Find where the given text appears and provide that cell's center as [x, y] coordinate. 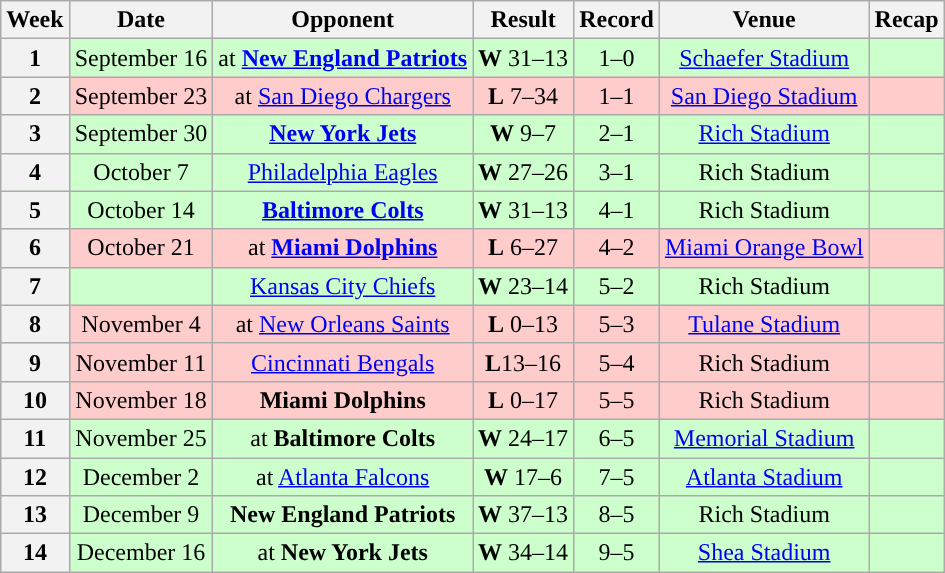
7 [35, 286]
Kansas City Chiefs [343, 286]
Week [35, 20]
11 [35, 438]
L13–16 [524, 362]
9–5 [617, 553]
8–5 [617, 515]
Opponent [343, 20]
W 23–14 [524, 286]
Miami Orange Bowl [764, 248]
Tulane Stadium [764, 324]
2–1 [617, 134]
New England Patriots [343, 515]
Date [141, 20]
November 25 [141, 438]
9 [35, 362]
November 18 [141, 400]
San Diego Stadium [764, 96]
1–0 [617, 58]
W 27–26 [524, 172]
Record [617, 20]
W 34–14 [524, 553]
3 [35, 134]
at San Diego Chargers [343, 96]
5–4 [617, 362]
1 [35, 58]
L 0–17 [524, 400]
September 30 [141, 134]
4–2 [617, 248]
Atlanta Stadium [764, 477]
Memorial Stadium [764, 438]
Recap [906, 20]
W 17–6 [524, 477]
Philadelphia Eagles [343, 172]
W 9–7 [524, 134]
Result [524, 20]
12 [35, 477]
Venue [764, 20]
5–5 [617, 400]
14 [35, 553]
Schaefer Stadium [764, 58]
10 [35, 400]
October 14 [141, 210]
2 [35, 96]
Shea Stadium [764, 553]
7–5 [617, 477]
September 23 [141, 96]
W 24–17 [524, 438]
6 [35, 248]
Cincinnati Bengals [343, 362]
at Atlanta Falcons [343, 477]
October 21 [141, 248]
at New York Jets [343, 553]
December 16 [141, 553]
Miami Dolphins [343, 400]
L 7–34 [524, 96]
1–1 [617, 96]
5 [35, 210]
L 0–13 [524, 324]
5–2 [617, 286]
at Baltimore Colts [343, 438]
November 11 [141, 362]
L 6–27 [524, 248]
at New England Patriots [343, 58]
6–5 [617, 438]
4 [35, 172]
December 2 [141, 477]
New York Jets [343, 134]
5–3 [617, 324]
September 16 [141, 58]
at Miami Dolphins [343, 248]
8 [35, 324]
November 4 [141, 324]
13 [35, 515]
4–1 [617, 210]
Baltimore Colts [343, 210]
at New Orleans Saints [343, 324]
W 37–13 [524, 515]
October 7 [141, 172]
December 9 [141, 515]
3–1 [617, 172]
